From the cell containing the given text, extract its center point as (x, y) coordinate. 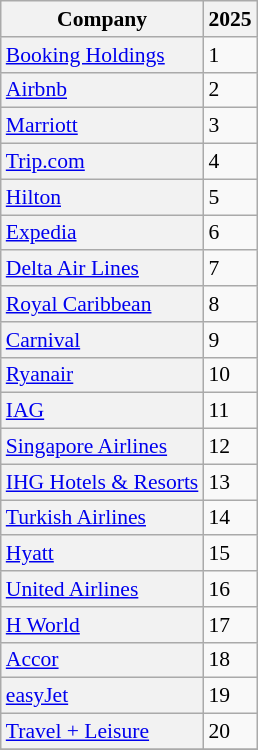
4 (230, 162)
IHG Hotels & Resorts (102, 482)
14 (230, 518)
Booking Holdings (102, 55)
11 (230, 411)
17 (230, 625)
19 (230, 696)
Expedia (102, 233)
13 (230, 482)
Royal Caribbean (102, 304)
Hyatt (102, 554)
Travel + Leisure (102, 732)
8 (230, 304)
Singapore Airlines (102, 447)
16 (230, 589)
15 (230, 554)
IAG (102, 411)
9 (230, 340)
Accor (102, 660)
Ryanair (102, 375)
7 (230, 269)
United Airlines (102, 589)
6 (230, 233)
1 (230, 55)
H World (102, 625)
5 (230, 197)
Marriott (102, 126)
Turkish Airlines (102, 518)
12 (230, 447)
Carnival (102, 340)
Trip.com (102, 162)
10 (230, 375)
Delta Air Lines (102, 269)
18 (230, 660)
2025 (230, 19)
Hilton (102, 197)
2 (230, 90)
easyJet (102, 696)
3 (230, 126)
Company (102, 19)
20 (230, 732)
Airbnb (102, 90)
